Capture the cell that displays the provided text and extract its [x, y] central coordinate. 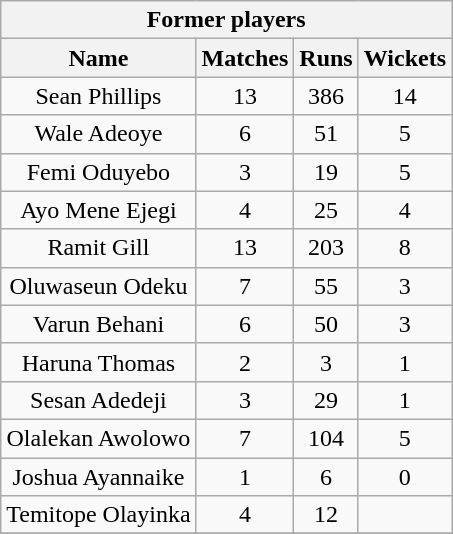
104 [326, 438]
Name [98, 58]
Former players [226, 20]
Ayo Mene Ejegi [98, 210]
25 [326, 210]
Joshua Ayannaike [98, 477]
386 [326, 96]
Temitope Olayinka [98, 515]
29 [326, 400]
203 [326, 248]
Wickets [404, 58]
55 [326, 286]
2 [245, 362]
19 [326, 172]
12 [326, 515]
Olalekan Awolowo [98, 438]
Oluwaseun Odeku [98, 286]
Ramit Gill [98, 248]
Sesan Adedeji [98, 400]
Wale Adeoye [98, 134]
51 [326, 134]
Matches [245, 58]
Sean Phillips [98, 96]
Runs [326, 58]
8 [404, 248]
14 [404, 96]
Haruna Thomas [98, 362]
50 [326, 324]
Varun Behani [98, 324]
Femi Oduyebo [98, 172]
0 [404, 477]
